Locate the cell with the specified text and output its (x, y) center coordinate. 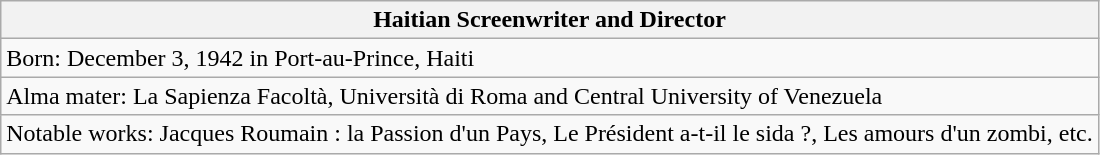
Alma mater: La Sapienza Facoltà, Università di Roma and Central University of Venezuela (550, 96)
Haitian Screenwriter and Director (550, 20)
Notable works: Jacques Roumain : la Passion d'un Pays, Le Président a-t-il le sida ?, Les amours d'un zombi, etc. (550, 134)
Born: December 3, 1942 in Port-au-Prince, Haiti (550, 58)
